Detect which cell encompasses the target text, then output its [x, y] center coordinate. 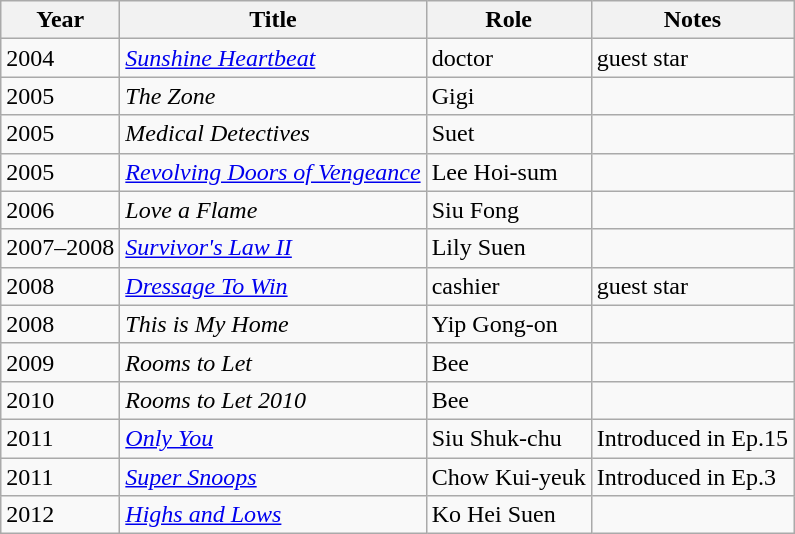
2010 [60, 400]
cashier [508, 286]
Notes [692, 20]
2009 [60, 362]
Lee Hoi-sum [508, 172]
Love a Flame [273, 210]
Only You [273, 438]
Title [273, 20]
2012 [60, 515]
This is My Home [273, 324]
Gigi [508, 96]
Medical Detectives [273, 134]
Suet [508, 134]
2007–2008 [60, 248]
Lily Suen [508, 248]
Sunshine Heartbeat [273, 58]
Super Snoops [273, 477]
Rooms to Let 2010 [273, 400]
doctor [508, 58]
2004 [60, 58]
Chow Kui-yeuk [508, 477]
Introduced in Ep.15 [692, 438]
Yip Gong-on [508, 324]
Siu Shuk-chu [508, 438]
Role [508, 20]
Rooms to Let [273, 362]
Dressage To Win [273, 286]
The Zone [273, 96]
Introduced in Ep.3 [692, 477]
Siu Fong [508, 210]
2006 [60, 210]
Revolving Doors of Vengeance [273, 172]
Survivor's Law II [273, 248]
Year [60, 20]
Ko Hei Suen [508, 515]
Highs and Lows [273, 515]
